Output the [x, y] coordinate of the center of the cell containing the given text.  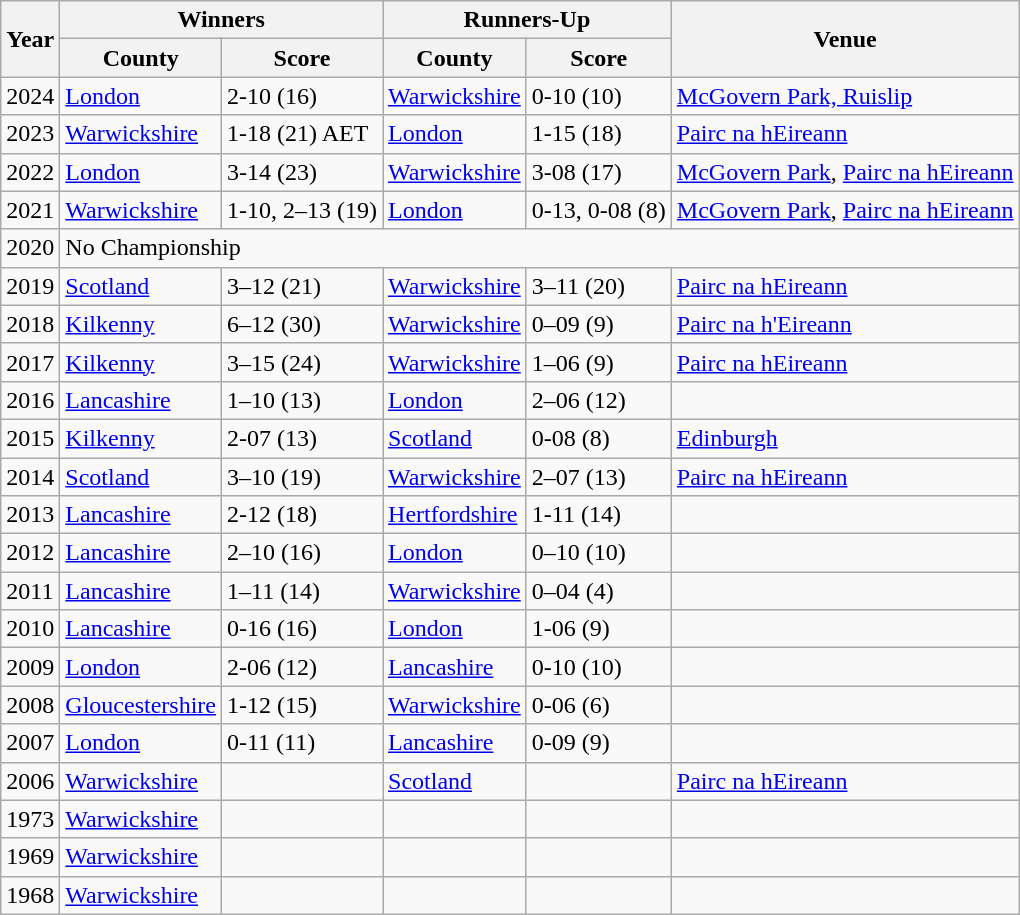
2012 [30, 553]
0–09 (9) [598, 324]
1-15 (18) [598, 134]
2021 [30, 210]
Runners-Up [528, 20]
0-11 (11) [302, 743]
3-14 (23) [302, 172]
1-06 (9) [598, 629]
2013 [30, 515]
2-12 (18) [302, 515]
0-13, 0-08 (8) [598, 210]
0–10 (10) [598, 553]
1–11 (14) [302, 591]
2020 [30, 248]
1-12 (15) [302, 705]
2006 [30, 781]
2010 [30, 629]
0-06 (6) [598, 705]
0-16 (16) [302, 629]
3–12 (21) [302, 286]
3–11 (20) [598, 286]
Gloucestershire [141, 705]
0-09 (9) [598, 743]
1968 [30, 895]
2017 [30, 362]
2011 [30, 591]
1-11 (14) [598, 515]
2-06 (12) [302, 667]
2-07 (13) [302, 438]
2018 [30, 324]
0-08 (8) [598, 438]
2–06 (12) [598, 400]
1973 [30, 819]
2–07 (13) [598, 477]
Year [30, 39]
3–15 (24) [302, 362]
Hertfordshire [455, 515]
1-18 (21) AET [302, 134]
1–10 (13) [302, 400]
2024 [30, 96]
3-08 (17) [598, 172]
2022 [30, 172]
Winners [222, 20]
Pairc na h'Eireann [845, 324]
2007 [30, 743]
2023 [30, 134]
No Championship [540, 248]
2–10 (16) [302, 553]
3–10 (19) [302, 477]
McGovern Park, Ruislip [845, 96]
Edinburgh [845, 438]
0–04 (4) [598, 591]
2-10 (16) [302, 96]
2009 [30, 667]
Venue [845, 39]
6–12 (30) [302, 324]
2008 [30, 705]
1-10, 2–13 (19) [302, 210]
2015 [30, 438]
1969 [30, 857]
2019 [30, 286]
1–06 (9) [598, 362]
2016 [30, 400]
2014 [30, 477]
